Search for the cell housing the specified text and yield its [X, Y] center coordinate. 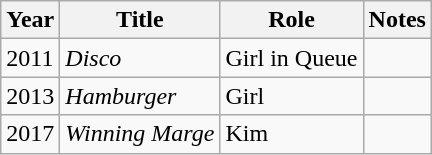
2011 [30, 58]
Disco [140, 58]
2013 [30, 96]
Winning Marge [140, 134]
Kim [292, 134]
Role [292, 20]
Girl in Queue [292, 58]
2017 [30, 134]
Girl [292, 96]
Notes [397, 20]
Hamburger [140, 96]
Year [30, 20]
Title [140, 20]
